Locate the cell with the specified text and output its (x, y) center coordinate. 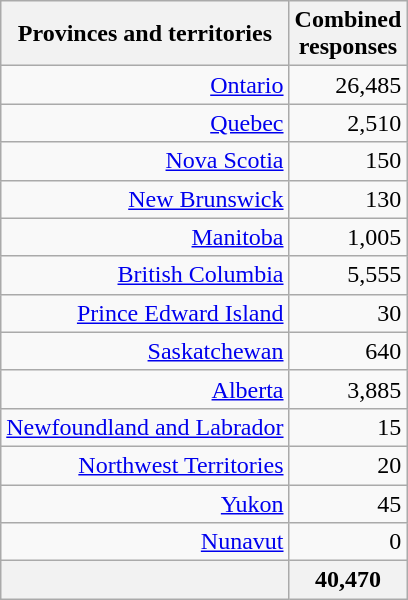
5,555 (348, 275)
26,485 (348, 85)
150 (348, 161)
Nunavut (145, 542)
Ontario (145, 85)
Prince Edward Island (145, 313)
45 (348, 503)
Combinedresponses (348, 34)
Provinces and territories (145, 34)
New Brunswick (145, 199)
Northwest Territories (145, 465)
20 (348, 465)
Alberta (145, 389)
130 (348, 199)
3,885 (348, 389)
640 (348, 351)
Nova Scotia (145, 161)
Manitoba (145, 237)
Saskatchewan (145, 351)
30 (348, 313)
Quebec (145, 123)
Yukon (145, 503)
1,005 (348, 237)
Newfoundland and Labrador (145, 427)
2,510 (348, 123)
15 (348, 427)
40,470 (348, 580)
British Columbia (145, 275)
0 (348, 542)
